Return the [x, y] coordinate for the center point of the cell that contains the specified text.  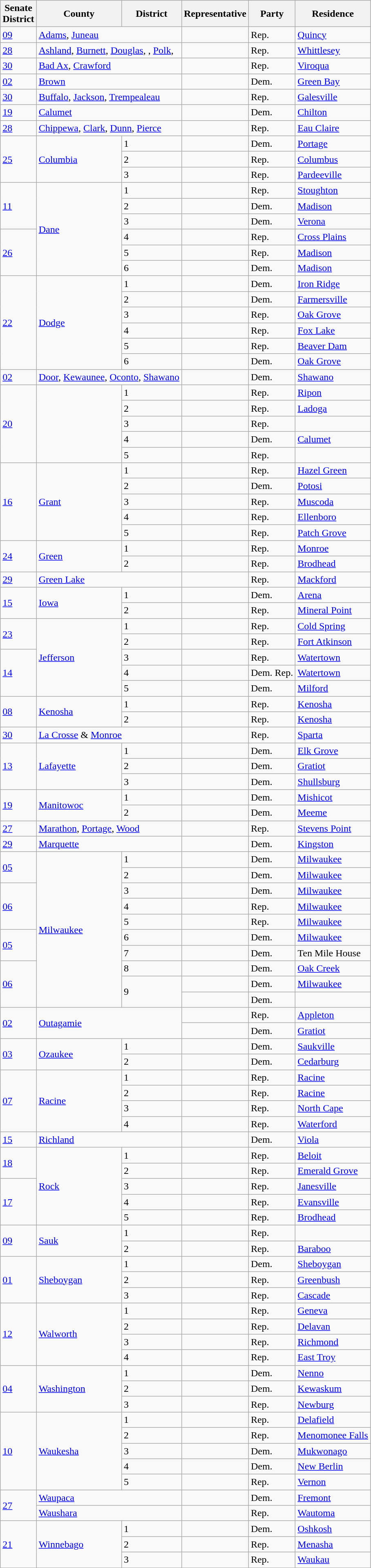
Dane [79, 229]
Marquette [109, 844]
Lafayette [79, 766]
10 [18, 1451]
Washington [79, 1389]
Mineral Point [333, 610]
Ripon [333, 393]
Walworth [79, 1334]
12 [18, 1334]
Fort Atkinson [333, 642]
01 [18, 1280]
Beaver Dam [333, 346]
Party [272, 14]
Waterford [333, 1124]
Delavan [333, 1326]
Dem. Rep. [272, 673]
Oak Creek [333, 969]
14 [18, 673]
21 [18, 1544]
Whittlesey [333, 50]
Saukville [333, 1046]
Fremont [333, 1498]
Shullsburg [333, 782]
Ashland, Burnett, Douglas, , Polk, [109, 50]
Sauk [79, 1241]
11 [18, 206]
Wautoma [333, 1513]
Grant [79, 502]
New Berlin [333, 1467]
07 [18, 1101]
13 [18, 766]
Cold Spring [333, 626]
North Cape [333, 1108]
Waukau [333, 1560]
25 [18, 159]
Ten Mile House [333, 953]
Bad Ax, Crawford [109, 66]
Portage [333, 144]
Cascade [333, 1295]
La Crosse & Monroe [109, 735]
Marathon, Portage, Wood [109, 828]
Mukwonago [333, 1451]
Fox Lake [333, 330]
Green Bay [333, 81]
Buffalo, Jackson, Trempealeau [109, 97]
Ozaukee [79, 1054]
26 [18, 253]
Greenbush [333, 1280]
Hazel Green [333, 471]
17 [18, 1202]
Beloit [333, 1155]
East Troy [333, 1357]
Baraboo [333, 1249]
Residence [333, 14]
Janesville [333, 1186]
District [151, 14]
08 [18, 711]
23 [18, 634]
Winnebago [79, 1544]
Viola [333, 1140]
Sparta [333, 735]
Green Lake [109, 579]
Richmond [333, 1342]
Shawano [333, 377]
Door, Kewaunee, Oconto, Shawano [109, 377]
Adams, Juneau [109, 35]
04 [18, 1389]
Iowa [79, 603]
Columbus [333, 159]
24 [18, 556]
County [79, 14]
Kingston [333, 844]
Green [79, 556]
Jefferson [79, 657]
Representative [215, 14]
Mackford [333, 579]
03 [18, 1054]
Rock [79, 1186]
Pardeeville [333, 175]
20 [18, 424]
Cedarburg [333, 1062]
Waupaca [109, 1498]
Chippewa, Clark, Dunn, Pierce [109, 128]
Farmersville [333, 299]
Galesville [333, 97]
Eau Claire [333, 128]
Evansville [333, 1202]
Kewaskum [333, 1389]
Dodge [79, 323]
SenateDistrict [18, 14]
Oshkosh [333, 1529]
Viroqua [333, 66]
Muscoda [333, 502]
Stevens Point [333, 828]
Iron Ridge [333, 284]
Potosi [333, 486]
Verona [333, 222]
7 [151, 953]
16 [18, 502]
Newburg [333, 1404]
Menomonee Falls [333, 1435]
Milford [333, 688]
Nenno [333, 1373]
Menasha [333, 1544]
Geneva [333, 1311]
Stoughton [333, 190]
Columbia [79, 159]
Patch Grove [333, 533]
Outagamie [109, 1023]
Ellenboro [333, 517]
Arena [333, 595]
Waushara [109, 1513]
Meeme [333, 813]
Waukesha [79, 1451]
Richland [109, 1140]
Chilton [333, 112]
Brown [109, 81]
Emerald Grove [333, 1171]
Appleton [333, 1015]
Cross Plains [333, 237]
Vernon [333, 1482]
Monroe [333, 548]
9 [151, 992]
Mishicot [333, 797]
Ladoga [333, 408]
Delafield [333, 1420]
18 [18, 1163]
8 [151, 969]
Elk Grove [333, 751]
Manitowoc [79, 805]
22 [18, 323]
Quincy [333, 35]
